From the cell containing the given text, extract its center point as [x, y] coordinate. 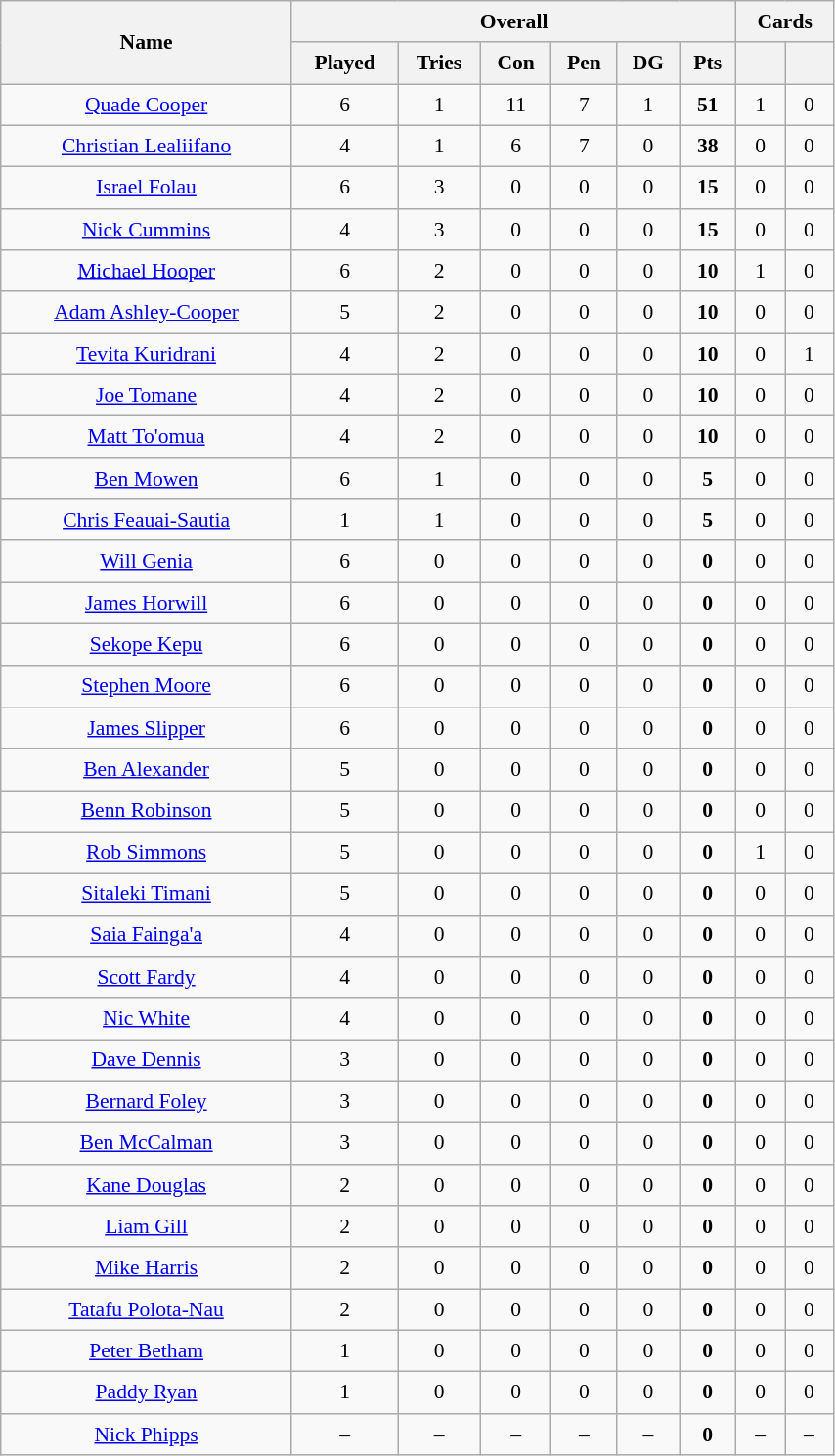
Paddy Ryan [147, 1393]
Con [516, 64]
Peter Betham [147, 1352]
Nick Cummins [147, 231]
Tatafu Polota-Nau [147, 1309]
Tries [439, 64]
Stephen Moore [147, 686]
Dave Dennis [147, 1061]
Sekope Kepu [147, 645]
Matt To'omua [147, 438]
Nic White [147, 1020]
Name [147, 43]
Played [344, 64]
Saia Fainga'a [147, 936]
Adam Ashley-Cooper [147, 313]
Rob Simmons [147, 852]
DG [648, 64]
Ben Mowen [147, 479]
Scott Fardy [147, 977]
Sitaleki Timani [147, 895]
Christian Lealiifano [147, 147]
Will Genia [147, 563]
Israel Folau [147, 188]
Quade Cooper [147, 106]
Pts [708, 64]
James Slipper [147, 729]
38 [708, 147]
Cards [785, 21]
Kane Douglas [147, 1186]
Bernard Foley [147, 1102]
Overall [513, 21]
Nick Phipps [147, 1435]
Joe Tomane [147, 397]
51 [708, 106]
Pen [585, 64]
Ben McCalman [147, 1143]
Liam Gill [147, 1227]
Michael Hooper [147, 272]
Chris Feauai-Sautia [147, 520]
James Horwill [147, 604]
Benn Robinson [147, 811]
Mike Harris [147, 1268]
Ben Alexander [147, 770]
11 [516, 106]
Tevita Kuridrani [147, 354]
